Determine the (x, y) coordinate at the center of the cell enclosing the given text.  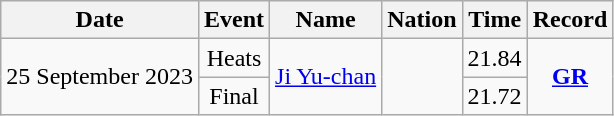
Heats (234, 58)
25 September 2023 (100, 77)
21.84 (494, 58)
Date (100, 20)
Name (326, 20)
GR (570, 77)
Ji Yu-chan (326, 77)
21.72 (494, 96)
Event (234, 20)
Record (570, 20)
Final (234, 96)
Time (494, 20)
Nation (422, 20)
